Find where the given text appears and provide that cell's center as (X, Y) coordinate. 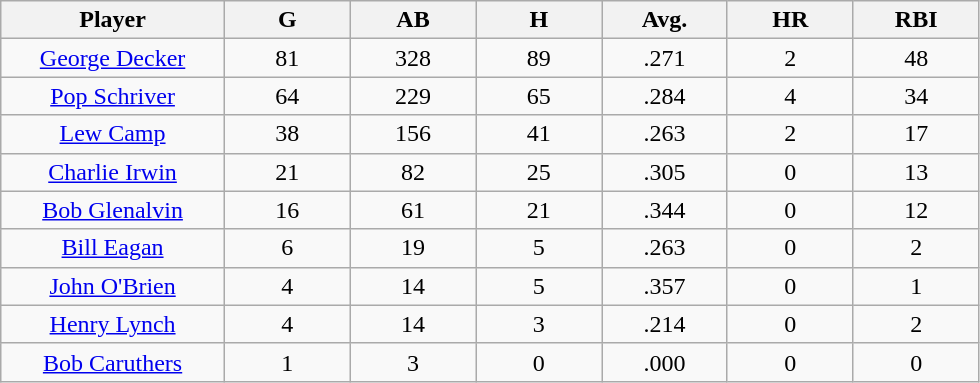
65 (539, 96)
Player (113, 20)
HR (790, 20)
82 (413, 172)
13 (916, 172)
.344 (665, 210)
48 (916, 58)
Henry Lynch (113, 324)
AB (413, 20)
John O'Brien (113, 286)
38 (287, 134)
61 (413, 210)
Bob Caruthers (113, 362)
.214 (665, 324)
89 (539, 58)
64 (287, 96)
G (287, 20)
81 (287, 58)
25 (539, 172)
6 (287, 248)
George Decker (113, 58)
Bill Eagan (113, 248)
Pop Schriver (113, 96)
.305 (665, 172)
Lew Camp (113, 134)
12 (916, 210)
H (539, 20)
.284 (665, 96)
Bob Glenalvin (113, 210)
.357 (665, 286)
.271 (665, 58)
34 (916, 96)
.000 (665, 362)
328 (413, 58)
17 (916, 134)
16 (287, 210)
Charlie Irwin (113, 172)
229 (413, 96)
19 (413, 248)
156 (413, 134)
41 (539, 134)
Avg. (665, 20)
RBI (916, 20)
